Search for the cell housing the specified text and yield its (X, Y) center coordinate. 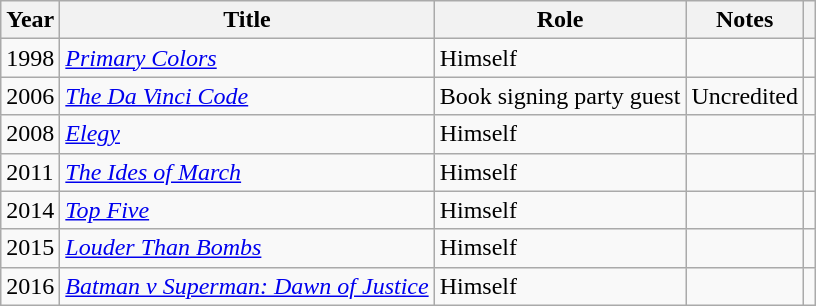
2008 (30, 134)
1998 (30, 58)
Title (247, 20)
The Da Vinci Code (247, 96)
Uncredited (745, 96)
2016 (30, 286)
Notes (745, 20)
Primary Colors (247, 58)
Batman v Superman: Dawn of Justice (247, 286)
Role (560, 20)
Elegy (247, 134)
Year (30, 20)
2011 (30, 172)
Book signing party guest (560, 96)
2015 (30, 248)
2014 (30, 210)
Louder Than Bombs (247, 248)
2006 (30, 96)
Top Five (247, 210)
The Ides of March (247, 172)
